Identify which cell holds the provided text, then report its (X, Y) central coordinate. 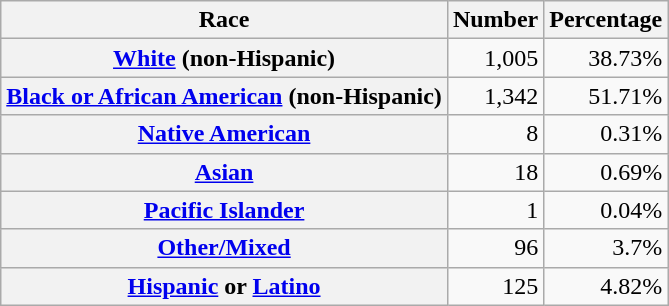
Percentage (606, 20)
1 (495, 210)
125 (495, 286)
Pacific Islander (224, 210)
Black or African American (non-Hispanic) (224, 96)
0.69% (606, 172)
1,342 (495, 96)
Other/Mixed (224, 248)
8 (495, 134)
White (non-Hispanic) (224, 58)
0.04% (606, 210)
38.73% (606, 58)
Native American (224, 134)
Asian (224, 172)
96 (495, 248)
0.31% (606, 134)
4.82% (606, 286)
51.71% (606, 96)
3.7% (606, 248)
Hispanic or Latino (224, 286)
1,005 (495, 58)
18 (495, 172)
Number (495, 20)
Race (224, 20)
